Locate the cell with the specified text and output its (x, y) center coordinate. 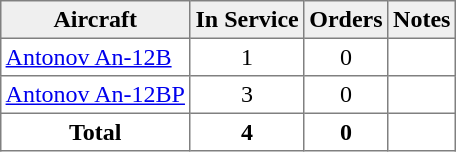
4 (247, 132)
Orders (346, 20)
Aircraft (95, 20)
In Service (247, 20)
Total (95, 132)
3 (247, 95)
1 (247, 57)
Antonov An-12B (95, 57)
Notes (422, 20)
Antonov An-12BP (95, 95)
